Scan for the cell matching the given text and deliver its [X, Y] coordinate at center. 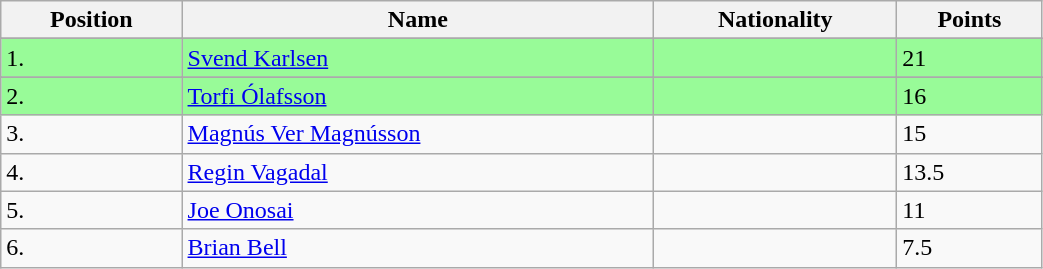
Brian Bell [418, 248]
Points [970, 20]
21 [970, 58]
Nationality [776, 20]
5. [92, 210]
Magnús Ver Magnússon [418, 134]
16 [970, 96]
7.5 [970, 248]
Joe Onosai [418, 210]
2. [92, 96]
Svend Karlsen [418, 58]
13.5 [970, 172]
1. [92, 58]
4. [92, 172]
11 [970, 210]
Regin Vagadal [418, 172]
Position [92, 20]
Name [418, 20]
3. [92, 134]
6. [92, 248]
15 [970, 134]
Torfi Ólafsson [418, 96]
